Pinpoint the cell where the given text exists, returning its (x, y) midpoint coordinate. 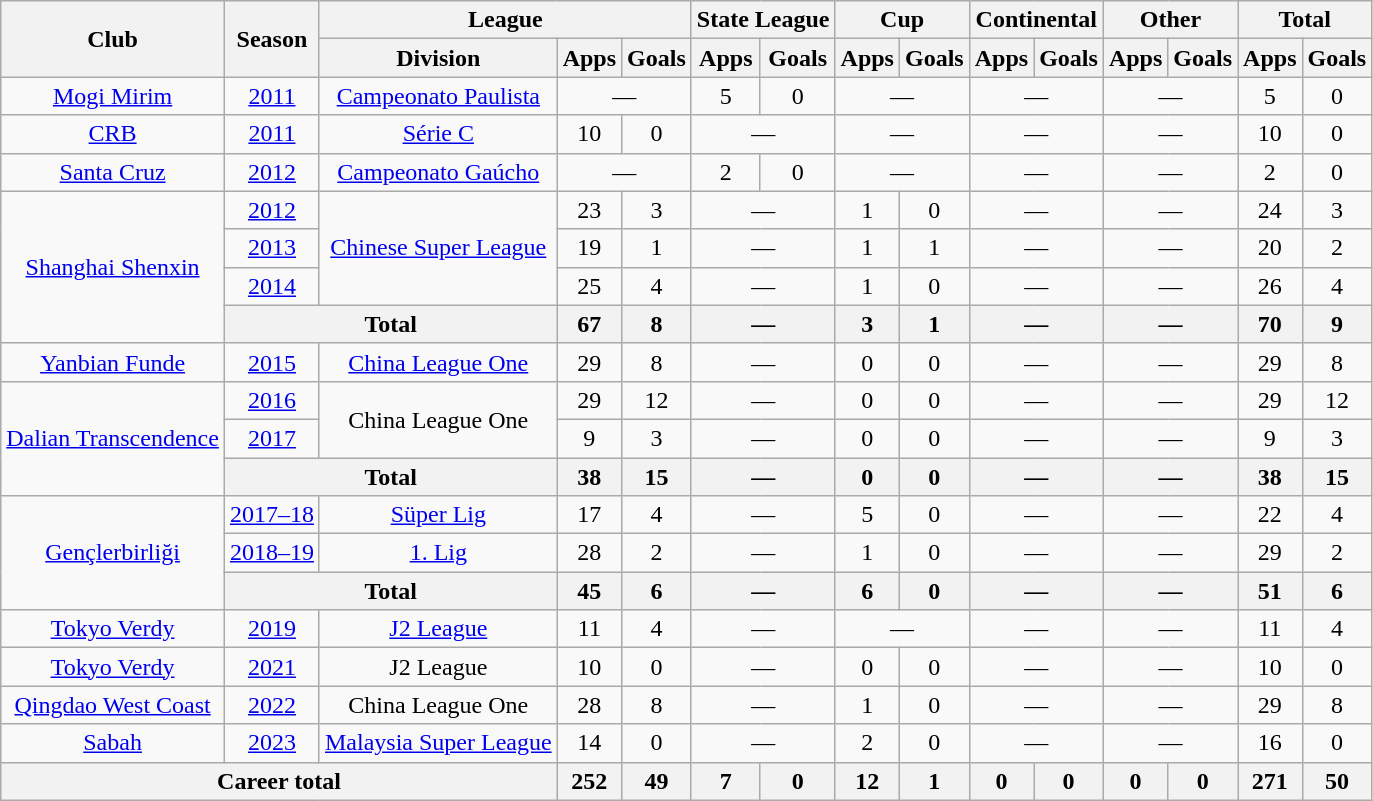
23 (589, 210)
Campeonato Gaúcho (438, 172)
271 (1270, 781)
14 (589, 743)
2018–19 (272, 553)
Dalian Transcendence (113, 438)
26 (1270, 286)
2022 (272, 705)
Cup (902, 20)
24 (1270, 210)
2021 (272, 667)
20 (1270, 248)
Chinese Super League (438, 248)
70 (1270, 324)
19 (589, 248)
Career total (279, 781)
1. Lig (438, 553)
22 (1270, 515)
Süper Lig (438, 515)
2016 (272, 400)
67 (589, 324)
Shanghai Shenxin (113, 267)
Season (272, 39)
Campeonato Paulista (438, 96)
51 (1270, 591)
50 (1337, 781)
2015 (272, 362)
2019 (272, 629)
45 (589, 591)
Gençlerbirliği (113, 553)
Continental (1036, 20)
2023 (272, 743)
Yanbian Funde (113, 362)
49 (657, 781)
Other (1170, 20)
Qingdao West Coast (113, 705)
League (505, 20)
CRB (113, 134)
2017–18 (272, 515)
Club (113, 39)
State League (763, 20)
Mogi Mirim (113, 96)
2014 (272, 286)
252 (589, 781)
2013 (272, 248)
Malaysia Super League (438, 743)
17 (589, 515)
7 (726, 781)
16 (1270, 743)
2017 (272, 438)
Division (438, 58)
25 (589, 286)
Santa Cruz (113, 172)
Série C (438, 134)
Sabah (113, 743)
